Detect which cell encompasses the target text, then output its [X, Y] center coordinate. 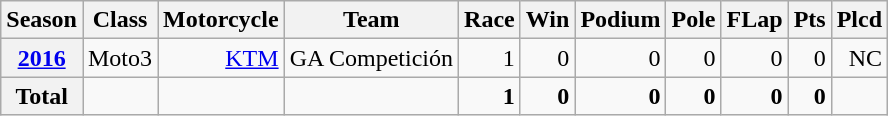
2016 [42, 58]
Motorcycle [222, 20]
KTM [222, 58]
Pts [810, 20]
Race [490, 20]
Podium [620, 20]
Moto3 [120, 58]
Team [371, 20]
Win [548, 20]
Season [42, 20]
Plcd [859, 20]
FLap [754, 20]
Pole [694, 20]
GA Competición [371, 58]
Class [120, 20]
NC [859, 58]
Total [42, 96]
